Find where the given text appears and provide that cell's center as (x, y) coordinate. 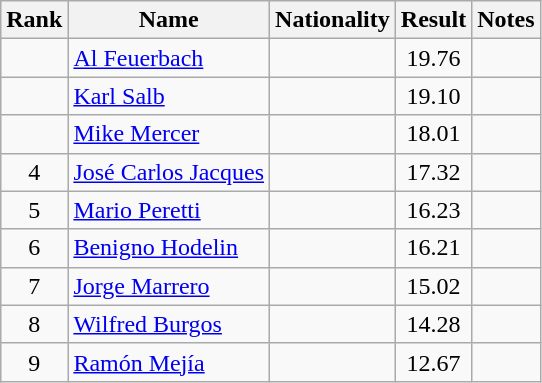
Notes (506, 20)
Mario Peretti (169, 210)
4 (34, 172)
8 (34, 324)
9 (34, 362)
19.10 (433, 96)
Mike Mercer (169, 134)
16.21 (433, 248)
Result (433, 20)
Nationality (333, 20)
Ramón Mejía (169, 362)
18.01 (433, 134)
José Carlos Jacques (169, 172)
Benigno Hodelin (169, 248)
14.28 (433, 324)
17.32 (433, 172)
16.23 (433, 210)
Jorge Marrero (169, 286)
12.67 (433, 362)
7 (34, 286)
Karl Salb (169, 96)
5 (34, 210)
15.02 (433, 286)
Name (169, 20)
19.76 (433, 58)
Al Feuerbach (169, 58)
Wilfred Burgos (169, 324)
Rank (34, 20)
6 (34, 248)
